From the cell containing the given text, extract its center point as [x, y] coordinate. 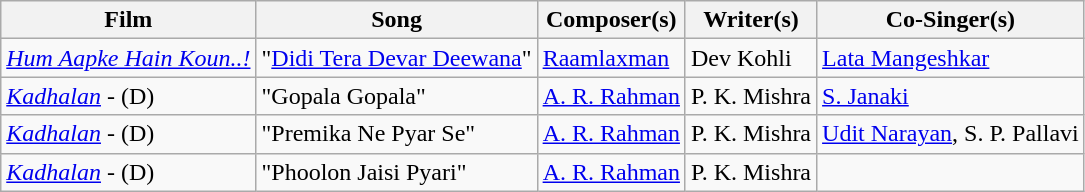
"Gopala Gopala" [396, 96]
"Phoolon Jaisi Pyari" [396, 172]
Film [128, 20]
Co-Singer(s) [951, 20]
S. Janaki [951, 96]
Udit Narayan, S. P. Pallavi [951, 134]
Dev Kohli [750, 58]
Lata Mangeshkar [951, 58]
"Didi Tera Devar Deewana" [396, 58]
Song [396, 20]
"Premika Ne Pyar Se" [396, 134]
Hum Aapke Hain Koun..! [128, 58]
Raamlaxman [611, 58]
Composer(s) [611, 20]
Writer(s) [750, 20]
